Capture the cell that displays the provided text and extract its (X, Y) central coordinate. 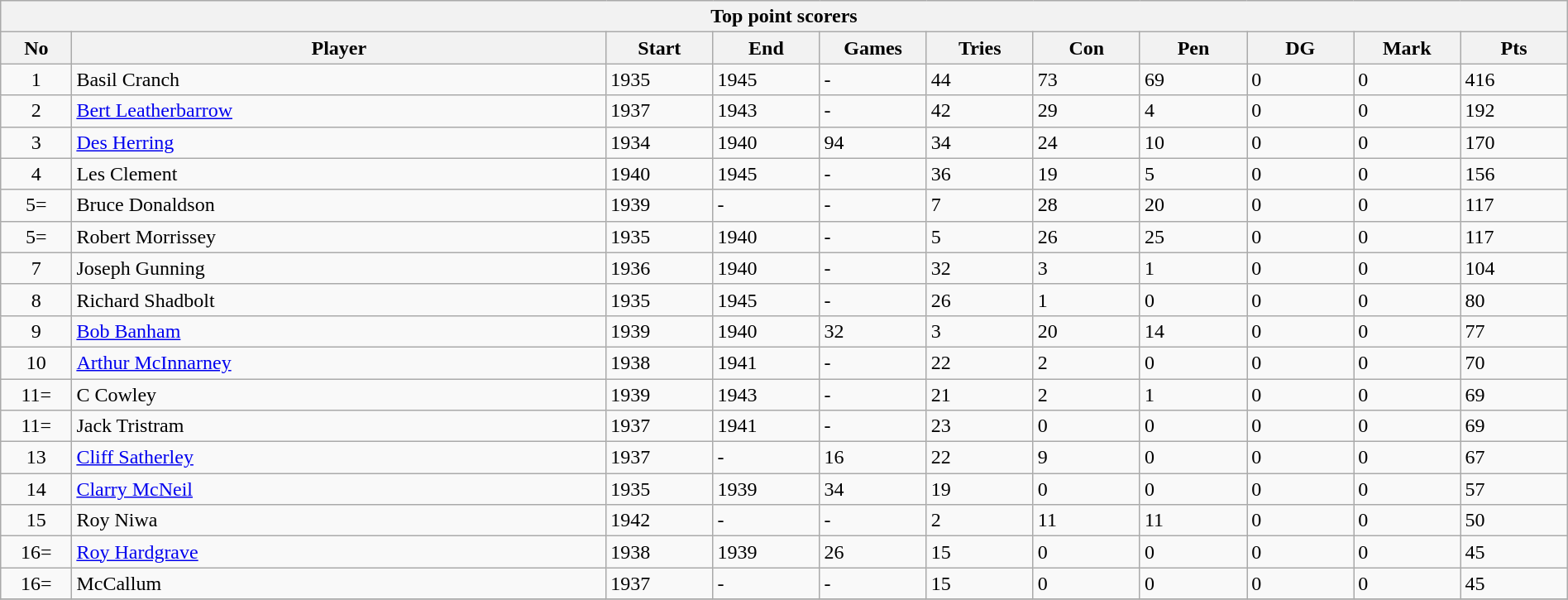
70 (1513, 362)
Pts (1513, 48)
C Cowley (339, 395)
16 (873, 458)
End (766, 48)
Joseph Gunning (339, 268)
Bert Leatherbarrow (339, 111)
50 (1513, 521)
Roy Hardgrave (339, 552)
77 (1513, 331)
8 (36, 300)
Basil Cranch (339, 79)
73 (1087, 79)
Arthur McInnarney (339, 362)
44 (979, 79)
Cliff Satherley (339, 458)
Bruce Donaldson (339, 205)
Games (873, 48)
24 (1087, 142)
416 (1513, 79)
Top point scorers (784, 17)
23 (979, 426)
67 (1513, 458)
Start (660, 48)
25 (1193, 237)
13 (36, 458)
Roy Niwa (339, 521)
36 (979, 174)
Mark (1408, 48)
Clarry McNeil (339, 489)
McCallum (339, 583)
Richard Shadbolt (339, 300)
29 (1087, 111)
28 (1087, 205)
Bob Banham (339, 331)
80 (1513, 300)
Les Clement (339, 174)
Des Herring (339, 142)
Robert Morrissey (339, 237)
No (36, 48)
57 (1513, 489)
Player (339, 48)
Con (1087, 48)
104 (1513, 268)
1934 (660, 142)
156 (1513, 174)
42 (979, 111)
21 (979, 395)
Jack Tristram (339, 426)
1942 (660, 521)
Tries (979, 48)
1936 (660, 268)
DG (1300, 48)
192 (1513, 111)
94 (873, 142)
170 (1513, 142)
Pen (1193, 48)
